Determine the [x, y] coordinate at the center of the cell enclosing the given text.  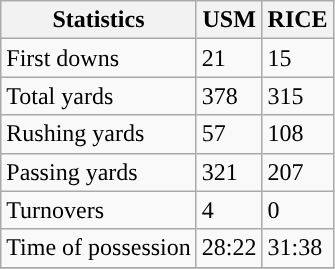
28:22 [229, 248]
378 [229, 96]
321 [229, 172]
315 [298, 96]
4 [229, 210]
57 [229, 134]
31:38 [298, 248]
Statistics [99, 20]
Time of possession [99, 248]
15 [298, 58]
207 [298, 172]
21 [229, 58]
108 [298, 134]
Turnovers [99, 210]
First downs [99, 58]
Passing yards [99, 172]
RICE [298, 20]
0 [298, 210]
USM [229, 20]
Rushing yards [99, 134]
Total yards [99, 96]
